Scan for the cell matching the given text and deliver its (X, Y) coordinate at center. 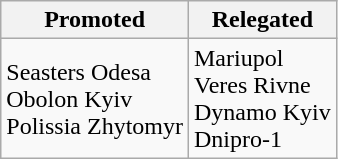
MariupolVeres RivneDynamo Kyiv Dnipro-1 (262, 98)
Promoted (95, 20)
Relegated (262, 20)
Seasters OdesaObolon KyivPolissia Zhytomyr (95, 98)
